Return [X, Y] of the center of cell containing provided text 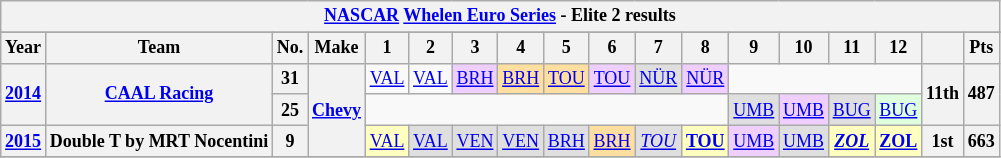
4 [521, 48]
NASCAR Whelen Euro Series - Elite 2 results [500, 16]
12 [898, 48]
Make [337, 48]
11 [852, 48]
11th [943, 94]
5 [566, 48]
10 [804, 48]
Year [24, 48]
6 [612, 48]
7 [658, 48]
CAAL Racing [158, 94]
Double T by MRT Nocentini [158, 140]
25 [290, 110]
No. [290, 48]
1 [386, 48]
3 [475, 48]
2 [430, 48]
8 [706, 48]
1st [943, 140]
31 [290, 78]
2014 [24, 94]
487 [981, 94]
2015 [24, 140]
Chevy [337, 110]
Team [158, 48]
Pts [981, 48]
663 [981, 140]
